Pinpoint the cell where the given text exists, returning its (X, Y) midpoint coordinate. 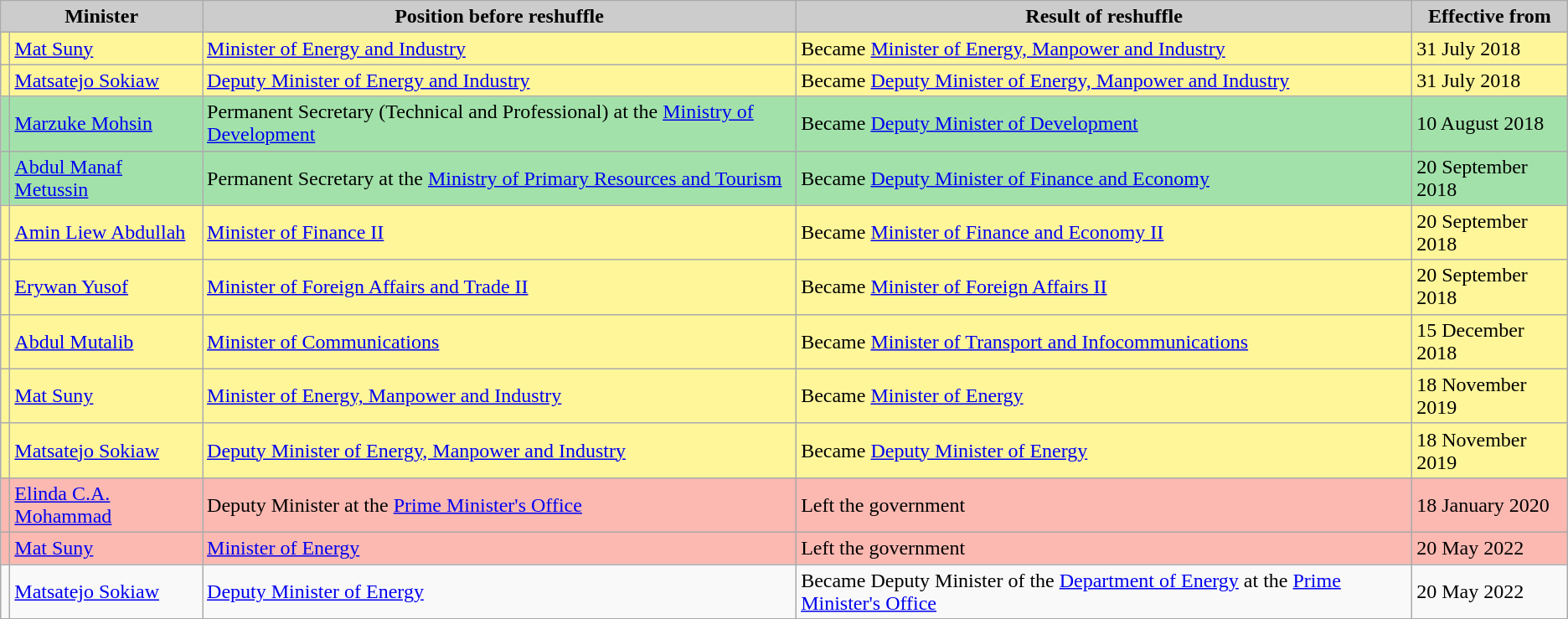
Effective from (1490, 17)
Deputy Minister of Energy and Industry (499, 80)
Minister of Communications (499, 342)
Deputy Minister of Energy (499, 591)
Amin Liew Abdullah (106, 233)
Became Deputy Minister of Energy (1104, 451)
Deputy Minister at the Prime Minister's Office (499, 504)
Became Deputy Minister of Finance and Economy (1104, 178)
Minister of Energy, Manpower and Industry (499, 395)
Abdul Mutalib (106, 342)
18 January 2020 (1490, 504)
Became Deputy Minister of Development (1104, 124)
Permanent Secretary (Technical and Professional) at the Ministry of Development (499, 124)
Became Minister of Foreign Affairs II (1104, 286)
Became Minister of Transport and Infocommunications (1104, 342)
Result of reshuffle (1104, 17)
Position before reshuffle (499, 17)
Minister (102, 17)
Elinda C.A. Mohammad (106, 504)
10 August 2018 (1490, 124)
Permanent Secretary at the Ministry of Primary Resources and Tourism (499, 178)
Became Minister of Energy, Manpower and Industry (1104, 49)
Became Deputy Minister of Energy, Manpower and Industry (1104, 80)
Minister of Foreign Affairs and Trade II (499, 286)
Minister of Energy and Industry (499, 49)
Became Minister of Energy (1104, 395)
Abdul Manaf Metussin (106, 178)
15 December 2018 (1490, 342)
Minister of Finance II (499, 233)
Deputy Minister of Energy, Manpower and Industry (499, 451)
Marzuke Mohsin (106, 124)
Minister of Energy (499, 548)
Became Minister of Finance and Economy II (1104, 233)
Became Deputy Minister of the Department of Energy at the Prime Minister's Office (1104, 591)
Erywan Yusof (106, 286)
